Extract the [X, Y] coordinate from the center of the cell holding the provided text.  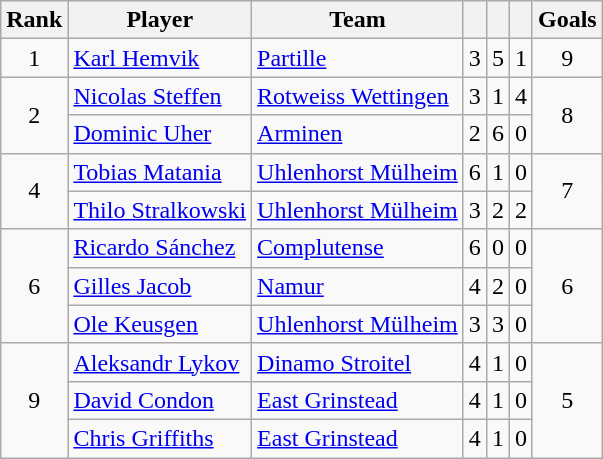
Team [358, 20]
Nicolas Steffen [160, 96]
Karl Hemvik [160, 58]
Dominic Uher [160, 134]
Aleksandr Lykov [160, 362]
Namur [358, 286]
Rotweiss Wettingen [358, 96]
David Condon [160, 400]
Chris Griffiths [160, 438]
8 [567, 115]
Complutense [358, 248]
Arminen [358, 134]
Dinamo Stroitel [358, 362]
Partille [358, 58]
Thilo Stralkowski [160, 210]
7 [567, 191]
Rank [34, 20]
Ricardo Sánchez [160, 248]
Ole Keusgen [160, 324]
Tobias Matania [160, 172]
Gilles Jacob [160, 286]
Player [160, 20]
Goals [567, 20]
